Search for the cell housing the specified text and yield its (X, Y) center coordinate. 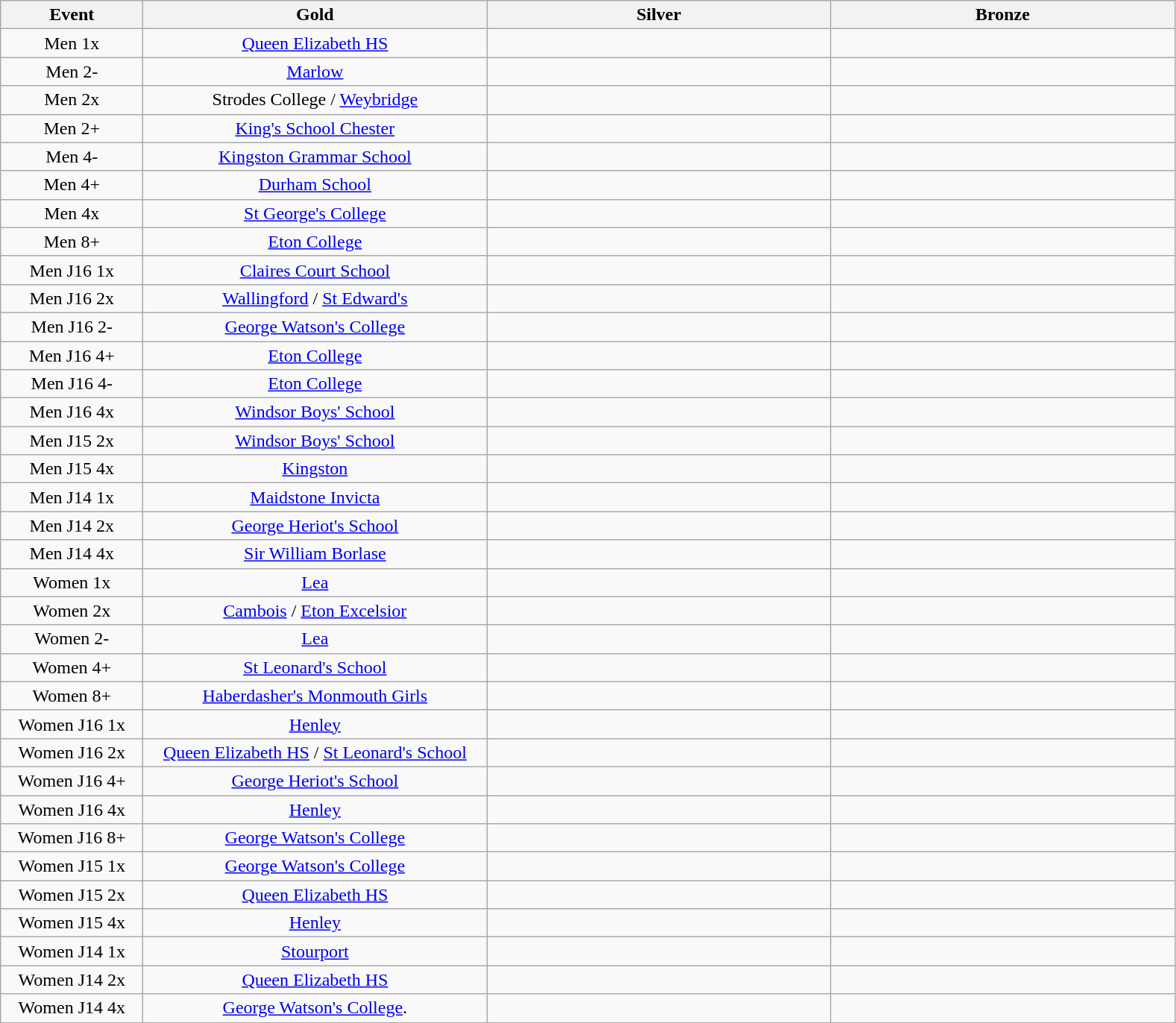
King's School Chester (315, 128)
Women J15 2x (72, 895)
George Watson's College. (315, 1008)
Wallingford / St Edward's (315, 298)
Women J14 1x (72, 951)
Durham School (315, 185)
Women J14 4x (72, 1008)
Men J15 4x (72, 469)
Marlow (315, 72)
Kingston (315, 469)
Women J16 2x (72, 752)
Men 1x (72, 43)
Men 4x (72, 213)
Men 2+ (72, 128)
St George's College (315, 213)
Event (72, 15)
Men J16 2x (72, 298)
Women 8+ (72, 696)
Men J14 2x (72, 526)
Women J16 4x (72, 809)
Men J16 4- (72, 384)
Bronze (1002, 15)
Men 2- (72, 72)
Women J14 2x (72, 980)
Men J15 2x (72, 441)
Queen Elizabeth HS / St Leonard's School (315, 752)
Women J16 1x (72, 724)
Sir William Borlase (315, 554)
Men J16 4x (72, 412)
Claires Court School (315, 270)
Women 2x (72, 611)
Kingston Grammar School (315, 157)
Men J14 1x (72, 497)
Men J14 4x (72, 554)
Haberdasher's Monmouth Girls (315, 696)
Silver (659, 15)
Men J16 1x (72, 270)
Maidstone Invicta (315, 497)
Women 2- (72, 639)
Men J16 2- (72, 327)
Women J15 4x (72, 923)
Women 4+ (72, 667)
Cambois / Eton Excelsior (315, 611)
Men 2x (72, 100)
Men J16 4+ (72, 356)
Women J15 1x (72, 866)
Men 8+ (72, 242)
St Leonard's School (315, 667)
Men 4- (72, 157)
Women J16 4+ (72, 781)
Women J16 8+ (72, 838)
Stourport (315, 951)
Men 4+ (72, 185)
Gold (315, 15)
Women 1x (72, 582)
Strodes College / Weybridge (315, 100)
